Capture the cell that displays the provided text and extract its (X, Y) central coordinate. 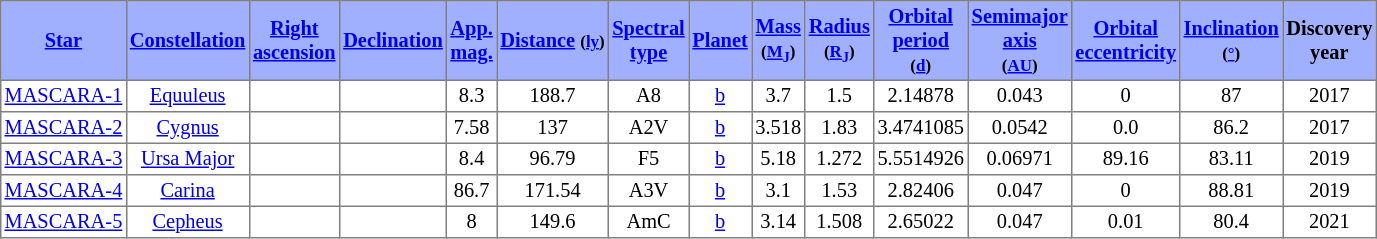
3.7 (778, 96)
Cepheus (188, 222)
83.11 (1232, 159)
8.4 (472, 159)
0.01 (1126, 222)
3.518 (778, 128)
7.58 (472, 128)
3.1 (778, 191)
171.54 (553, 191)
0.0542 (1020, 128)
MASCARA-1 (64, 96)
A3V (649, 191)
Inclination(°) (1232, 41)
MASCARA-3 (64, 159)
1.272 (840, 159)
3.14 (778, 222)
0.0 (1126, 128)
1.83 (840, 128)
Carina (188, 191)
AmC (649, 222)
96.79 (553, 159)
Orbitalperiod(d) (921, 41)
Cygnus (188, 128)
86.2 (1232, 128)
8.3 (472, 96)
5.5514926 (921, 159)
Star (64, 41)
MASCARA-4 (64, 191)
Semimajoraxis(AU) (1020, 41)
Ursa Major (188, 159)
86.7 (472, 191)
Orbitaleccentricity (1126, 41)
Spectraltype (649, 41)
188.7 (553, 96)
149.6 (553, 222)
Mass(MJ) (778, 41)
Discoveryyear (1330, 41)
1.53 (840, 191)
137 (553, 128)
App.mag. (472, 41)
Planet (720, 41)
A2V (649, 128)
1.5 (840, 96)
2.14878 (921, 96)
MASCARA-5 (64, 222)
89.16 (1126, 159)
88.81 (1232, 191)
A8 (649, 96)
Constellation (188, 41)
MASCARA-2 (64, 128)
80.4 (1232, 222)
Equuleus (188, 96)
Distance (ly) (553, 41)
2021 (1330, 222)
87 (1232, 96)
Declination (392, 41)
5.18 (778, 159)
0.06971 (1020, 159)
1.508 (840, 222)
F5 (649, 159)
0.043 (1020, 96)
Rightascension (294, 41)
Radius(RJ) (840, 41)
2.65022 (921, 222)
8 (472, 222)
3.4741085 (921, 128)
2.82406 (921, 191)
